Provide the [X, Y] coordinate of the cell's center where the given text is located.  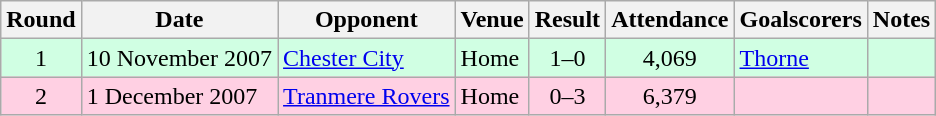
1 [41, 58]
2 [41, 96]
Opponent [366, 20]
Goalscorers [800, 20]
4,069 [670, 58]
1–0 [567, 58]
Attendance [670, 20]
10 November 2007 [179, 58]
Tranmere Rovers [366, 96]
Thorne [800, 58]
Round [41, 20]
1 December 2007 [179, 96]
Date [179, 20]
0–3 [567, 96]
Chester City [366, 58]
Notes [901, 20]
6,379 [670, 96]
Venue [492, 20]
Result [567, 20]
